For the text-containing cell, return its midpoint in (x, y) coordinate format. 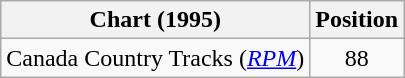
88 (357, 58)
Position (357, 20)
Canada Country Tracks (RPM) (156, 58)
Chart (1995) (156, 20)
